Identify which cell holds the provided text, then report its [x, y] central coordinate. 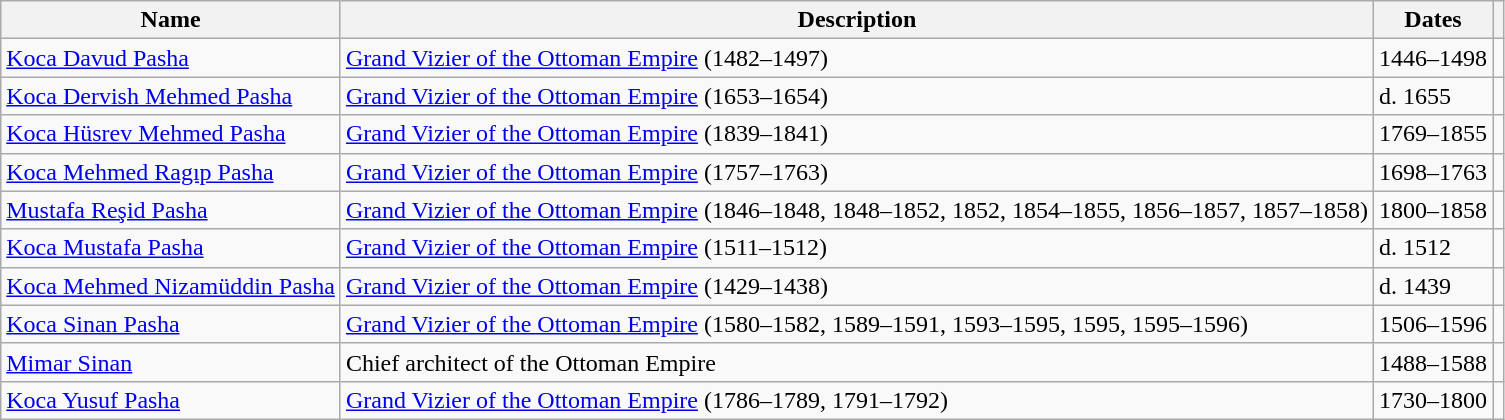
1800–1858 [1432, 210]
Grand Vizier of the Ottoman Empire (1757–1763) [856, 172]
Grand Vizier of the Ottoman Empire (1839–1841) [856, 134]
Koca Dervish Mehmed Pasha [171, 96]
1488–1588 [1432, 362]
d. 1655 [1432, 96]
1769–1855 [1432, 134]
Koca Hüsrev Mehmed Pasha [171, 134]
Mustafa Reşid Pasha [171, 210]
Grand Vizier of the Ottoman Empire (1580–1582, 1589–1591, 1593–1595, 1595, 1595–1596) [856, 324]
d. 1439 [1432, 286]
Description [856, 20]
Grand Vizier of the Ottoman Empire (1846–1848, 1848–1852, 1852, 1854–1855, 1856–1857, 1857–1858) [856, 210]
Chief architect of the Ottoman Empire [856, 362]
1506–1596 [1432, 324]
Mimar Sinan [171, 362]
Grand Vizier of the Ottoman Empire (1653–1654) [856, 96]
Koca Mehmed Nizamüddin Pasha [171, 286]
Dates [1432, 20]
Koca Yusuf Pasha [171, 400]
Grand Vizier of the Ottoman Empire (1482–1497) [856, 58]
Koca Davud Pasha [171, 58]
1698–1763 [1432, 172]
Grand Vizier of the Ottoman Empire (1429–1438) [856, 286]
Name [171, 20]
Koca Sinan Pasha [171, 324]
1446–1498 [1432, 58]
Koca Mehmed Ragıp Pasha [171, 172]
d. 1512 [1432, 248]
Grand Vizier of the Ottoman Empire (1511–1512) [856, 248]
1730–1800 [1432, 400]
Koca Mustafa Pasha [171, 248]
Grand Vizier of the Ottoman Empire (1786–1789, 1791–1792) [856, 400]
